Locate the cell with the specified text and output its [x, y] center coordinate. 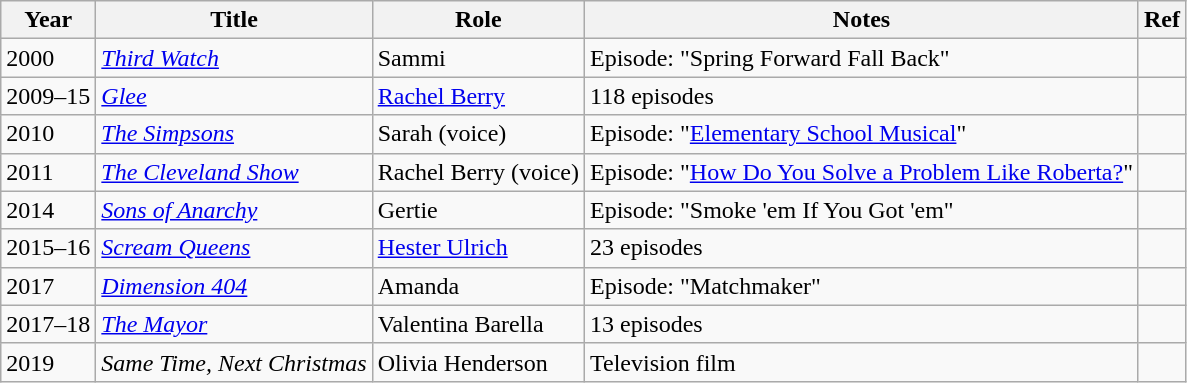
2009–15 [48, 96]
118 episodes [862, 96]
Episode: "Matchmaker" [862, 286]
2010 [48, 134]
2015–16 [48, 248]
The Simpsons [234, 134]
Gertie [478, 210]
Rachel Berry [478, 96]
Episode: "Spring Forward Fall Back" [862, 58]
2014 [48, 210]
2011 [48, 172]
Notes [862, 20]
The Mayor [234, 324]
Ref [1162, 20]
Sammi [478, 58]
2017 [48, 286]
2019 [48, 362]
Rachel Berry (voice) [478, 172]
Sons of Anarchy [234, 210]
Title [234, 20]
Episode: "Elementary School Musical" [862, 134]
Year [48, 20]
Same Time, Next Christmas [234, 362]
Role [478, 20]
Glee [234, 96]
Dimension 404 [234, 286]
Olivia Henderson [478, 362]
23 episodes [862, 248]
Episode: "Smoke 'em If You Got 'em" [862, 210]
13 episodes [862, 324]
Episode: "How Do You Solve a Problem Like Roberta?" [862, 172]
Hester Ulrich [478, 248]
2000 [48, 58]
Television film [862, 362]
Scream Queens [234, 248]
The Cleveland Show [234, 172]
Sarah (voice) [478, 134]
Valentina Barella [478, 324]
Third Watch [234, 58]
Amanda [478, 286]
2017–18 [48, 324]
